Extract the [X, Y] coordinate from the center of the cell holding the provided text.  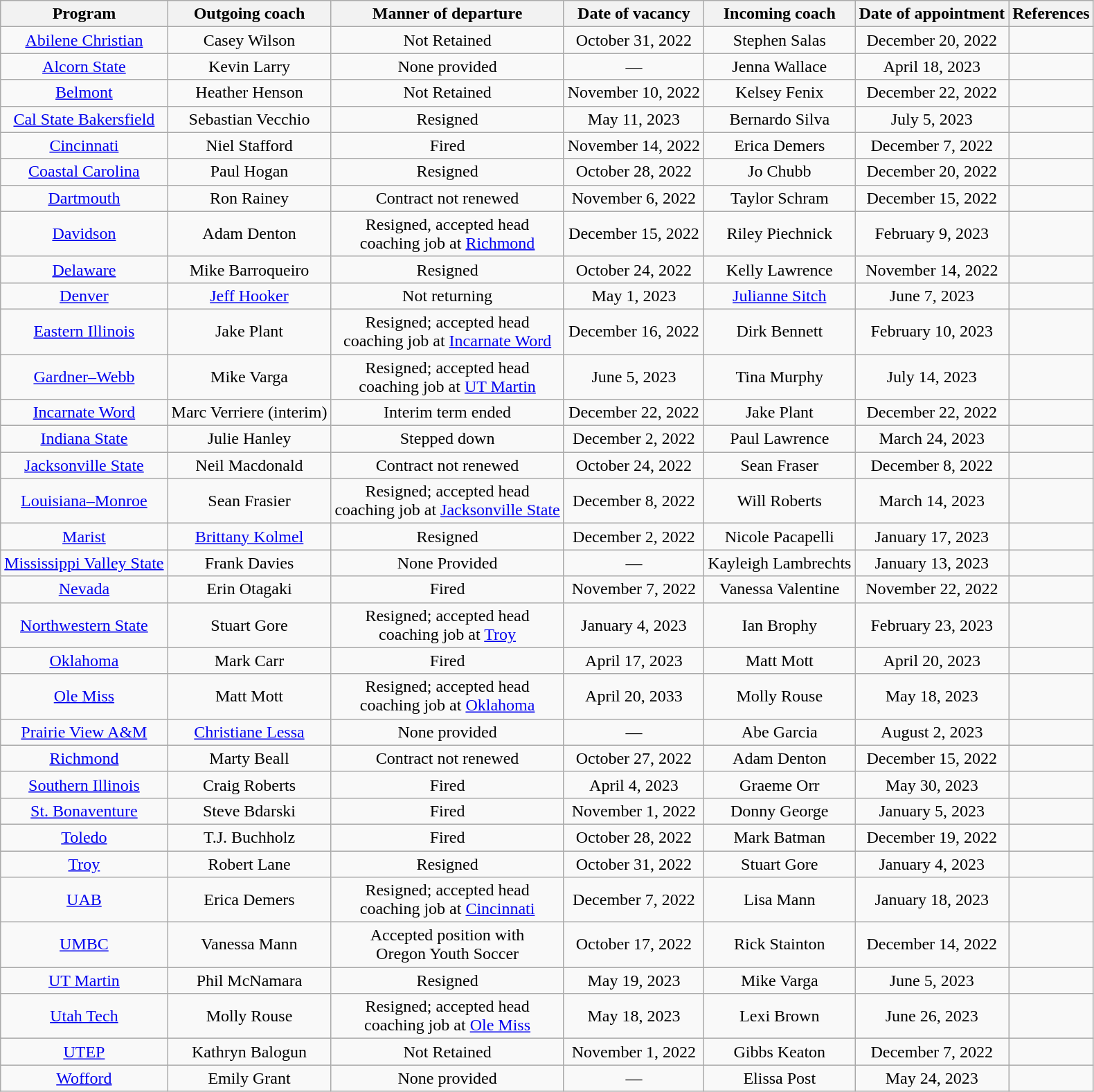
Niel Stafford [249, 145]
St. Bonaventure [84, 811]
Mississippi Valley State [84, 563]
Taylor Schram [780, 198]
UMBC [84, 945]
UT Martin [84, 981]
Jeff Hooker [249, 296]
Resigned; accepted headcoaching job at UT Martin [447, 377]
January 13, 2023 [932, 563]
Tina Murphy [780, 377]
Dirk Bennett [780, 331]
Abilene Christian [84, 40]
Steve Bdarski [249, 811]
November 7, 2022 [634, 589]
November 6, 2022 [634, 198]
Jenna Wallace [780, 66]
Indiana State [84, 439]
April 20, 2033 [634, 697]
Mark Batman [780, 837]
Graeme Orr [780, 785]
August 2, 2023 [932, 732]
Donny George [780, 811]
Sean Frasier [249, 501]
Ian Brophy [780, 625]
Riley Piechnick [780, 234]
Gardner–Webb [84, 377]
May 11, 2023 [634, 119]
Denver [84, 296]
December 14, 2022 [932, 945]
Resigned; accepted headcoaching job at Troy [447, 625]
Marty Beall [249, 758]
Resigned; accepted headcoaching job at Jacksonville State [447, 501]
Lexi Brown [780, 1017]
Rick Stainton [780, 945]
Mark Carr [249, 661]
January 18, 2023 [932, 900]
May 1, 2023 [634, 296]
Nicole Pacapelli [780, 537]
Kelly Lawrence [780, 269]
Resigned, accepted headcoaching job at Richmond [447, 234]
May 19, 2023 [634, 981]
Julie Hanley [249, 439]
Wofford [84, 1078]
Stepped down [447, 439]
Southern Illinois [84, 785]
Ole Miss [84, 697]
Resigned; accepted headcoaching job at Ole Miss [447, 1017]
November 22, 2022 [932, 589]
Cincinnati [84, 145]
March 24, 2023 [932, 439]
Mike Barroqueiro [249, 269]
Incarnate Word [84, 413]
October 17, 2022 [634, 945]
January 5, 2023 [932, 811]
February 23, 2023 [932, 625]
April 17, 2023 [634, 661]
Neil Macdonald [249, 465]
Kayleigh Lambrechts [780, 563]
December 19, 2022 [932, 837]
Jo Chubb [780, 172]
Dartmouth [84, 198]
UTEP [84, 1052]
Vanessa Mann [249, 945]
Kathryn Balogun [249, 1052]
Sebastian Vecchio [249, 119]
Marist [84, 537]
Cal State Bakersfield [84, 119]
Troy [84, 863]
Coastal Carolina [84, 172]
May 30, 2023 [932, 785]
Julianne Sitch [780, 296]
July 5, 2023 [932, 119]
Paul Lawrence [780, 439]
Richmond [84, 758]
Elissa Post [780, 1078]
July 14, 2023 [932, 377]
Resigned; accepted headcoaching job at Oklahoma [447, 697]
Date of appointment [932, 14]
Ron Rainey [249, 198]
Utah Tech [84, 1017]
February 10, 2023 [932, 331]
January 17, 2023 [932, 537]
November 10, 2022 [634, 93]
Nevada [84, 589]
Alcorn State [84, 66]
Not returning [447, 296]
Paul Hogan [249, 172]
Incoming coach [780, 14]
Delaware [84, 269]
Marc Verriere (interim) [249, 413]
April 20, 2023 [932, 661]
Stephen Salas [780, 40]
Interim term ended [447, 413]
Kelsey Fenix [780, 93]
June 7, 2023 [932, 296]
Lisa Mann [780, 900]
Abe Garcia [780, 732]
Casey Wilson [249, 40]
Resigned; accepted headcoaching job at Incarnate Word [447, 331]
Date of vacancy [634, 14]
Northwestern State [84, 625]
Sean Fraser [780, 465]
Jacksonville State [84, 465]
Robert Lane [249, 863]
Vanessa Valentine [780, 589]
Frank Davies [249, 563]
Manner of departure [447, 14]
Erin Otagaki [249, 589]
References [1051, 14]
UAB [84, 900]
Accepted position withOregon Youth Soccer [447, 945]
Program [84, 14]
Toledo [84, 837]
Will Roberts [780, 501]
February 9, 2023 [932, 234]
Davidson [84, 234]
Prairie View A&M [84, 732]
Resigned; accepted headcoaching job at Cincinnati [447, 900]
Oklahoma [84, 661]
December 16, 2022 [634, 331]
Outgoing coach [249, 14]
April 4, 2023 [634, 785]
Brittany Kolmel [249, 537]
Christiane Lessa [249, 732]
October 27, 2022 [634, 758]
Bernardo Silva [780, 119]
Louisiana–Monroe [84, 501]
April 18, 2023 [932, 66]
Eastern Illinois [84, 331]
March 14, 2023 [932, 501]
Heather Henson [249, 93]
Emily Grant [249, 1078]
May 24, 2023 [932, 1078]
Kevin Larry [249, 66]
T.J. Buchholz [249, 837]
None Provided [447, 563]
Phil McNamara [249, 981]
June 26, 2023 [932, 1017]
Craig Roberts [249, 785]
Belmont [84, 93]
Gibbs Keaton [780, 1052]
